Scan for the cell matching the given text and deliver its (x, y) coordinate at center. 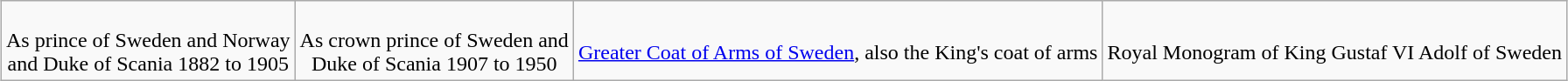
As prince of Sweden and Norwayand Duke of Scania 1882 to 1905 (148, 41)
As crown prince of Sweden andDuke of Scania 1907 to 1950 (434, 41)
Royal Monogram of King Gustaf VI Adolf of Sweden (1335, 41)
Greater Coat of Arms of Sweden, also the King's coat of arms (838, 41)
